Return (x, y) of the center of cell containing provided text 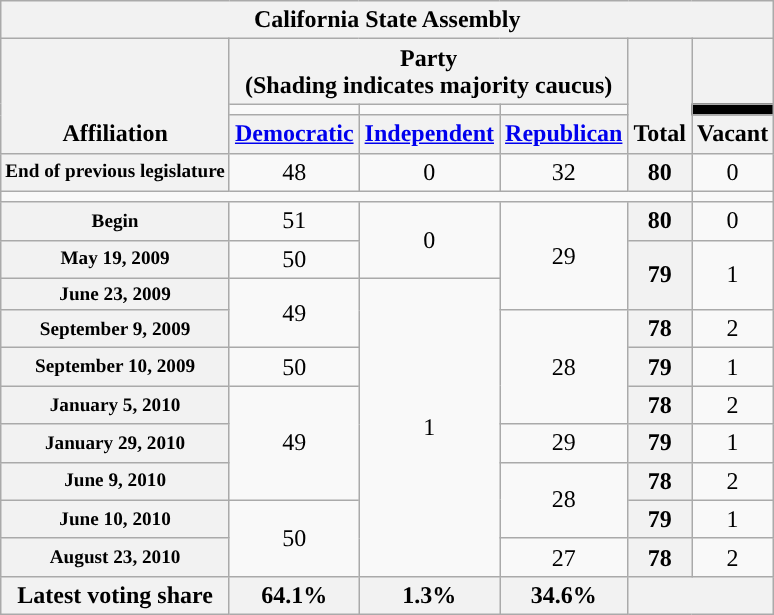
January 29, 2010 (116, 443)
End of previous legislature (116, 172)
1.3% (429, 595)
Begin (116, 221)
27 (564, 557)
Vacant (733, 134)
64.1% (294, 595)
September 10, 2009 (116, 367)
June 10, 2010 (116, 519)
California State Assembly (388, 20)
June 23, 2009 (116, 294)
September 9, 2009 (116, 329)
June 9, 2010 (116, 481)
Total (660, 96)
Republican (564, 134)
34.6% (564, 595)
48 (294, 172)
32 (564, 172)
51 (294, 221)
August 23, 2010 (116, 557)
Latest voting share (116, 595)
Party (Shading indicates majority caucus) (428, 72)
Affiliation (116, 96)
Democratic (294, 134)
May 19, 2009 (116, 259)
January 5, 2010 (116, 405)
Independent (429, 134)
